Detect which cell encompasses the target text, then output its [X, Y] center coordinate. 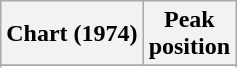
Peak position [189, 34]
Chart (1974) [72, 34]
